Scan for the cell matching the given text and deliver its (x, y) coordinate at center. 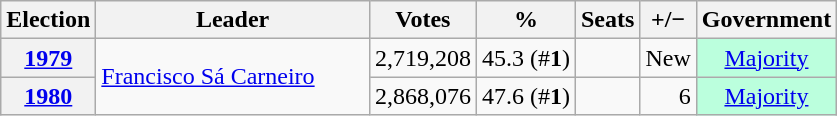
Francisco Sá Carneiro (233, 77)
Government (766, 20)
6 (668, 96)
45.3 (#1) (526, 58)
Seats (607, 20)
Election (48, 20)
1980 (48, 96)
% (526, 20)
New (668, 58)
2,868,076 (422, 96)
Votes (422, 20)
+/− (668, 20)
Leader (233, 20)
47.6 (#1) (526, 96)
1979 (48, 58)
2,719,208 (422, 58)
